Return (x, y) of the center of cell containing provided text 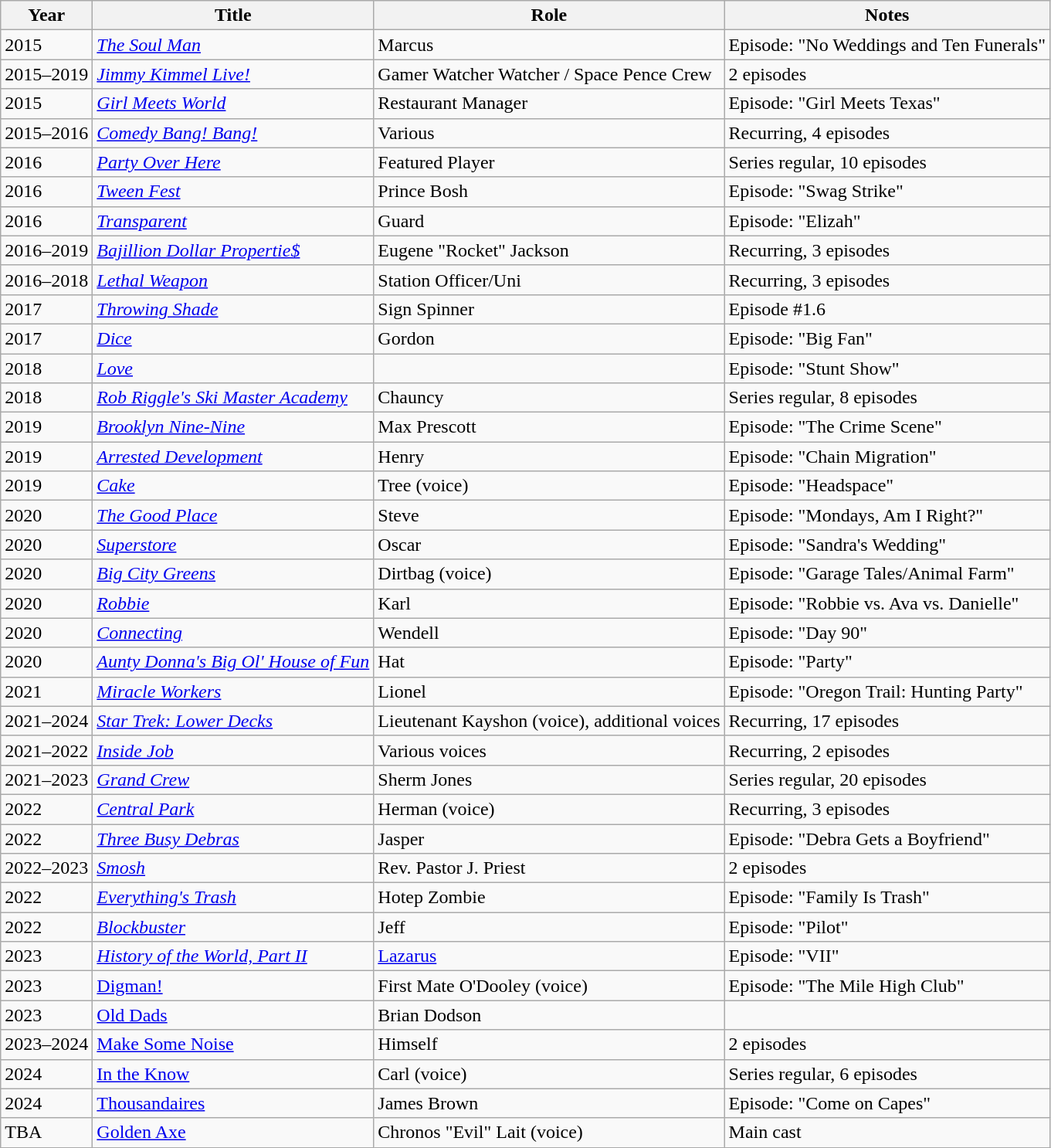
Thousandaires (233, 1103)
Make Some Noise (233, 1044)
Episode: "The Mile High Club" (887, 986)
Brooklyn Nine-Nine (233, 427)
Series regular, 20 episodes (887, 779)
Sherm Jones (549, 779)
Lazarus (549, 956)
2021–2023 (46, 779)
2022–2023 (46, 868)
Guard (549, 221)
Rev. Pastor J. Priest (549, 868)
History of the World, Part II (233, 956)
Episode: "Stunt Show" (887, 369)
Girl Meets World (233, 104)
Tween Fest (233, 192)
Dice (233, 338)
Big City Greens (233, 574)
Episode: "Sandra's Wedding" (887, 545)
Brian Dodson (549, 1015)
Recurring, 4 episodes (887, 133)
Tree (voice) (549, 486)
2023–2024 (46, 1044)
Party Over Here (233, 162)
2016–2019 (46, 250)
Herman (voice) (549, 809)
2021–2022 (46, 750)
TBA (46, 1133)
Miracle Workers (233, 691)
Digman! (233, 986)
Year (46, 15)
Role (549, 15)
Inside Job (233, 750)
Episode: "Garage Tales/Animal Farm" (887, 574)
Cake (233, 486)
Station Officer/Uni (549, 280)
Steve (549, 515)
Episode: "Headspace" (887, 486)
Main cast (887, 1133)
Marcus (549, 45)
Lionel (549, 691)
Title (233, 15)
The Good Place (233, 515)
Episode: "Big Fan" (887, 338)
Carl (voice) (549, 1074)
Bajillion Dollar Propertie$ (233, 250)
Lethal Weapon (233, 280)
Episode #1.6 (887, 309)
Throwing Shade (233, 309)
Episode: "Come on Capes" (887, 1103)
Connecting (233, 633)
Episode: "Mondays, Am I Right?" (887, 515)
Restaurant Manager (549, 104)
Episode: "Chain Migration" (887, 457)
Jasper (549, 838)
Episode: "No Weddings and Ten Funerals" (887, 45)
Recurring, 17 episodes (887, 721)
Series regular, 6 episodes (887, 1074)
Blockbuster (233, 927)
Notes (887, 15)
In the Know (233, 1074)
Max Prescott (549, 427)
The Soul Man (233, 45)
Golden Axe (233, 1133)
2021–2024 (46, 721)
2015–2019 (46, 74)
Arrested Development (233, 457)
Central Park (233, 809)
Everything's Trash (233, 898)
Old Dads (233, 1015)
Aunty Donna's Big Ol' House of Fun (233, 662)
Various (549, 133)
Gamer Watcher Watcher / Space Pence Crew (549, 74)
Recurring, 2 episodes (887, 750)
Episode: "The Crime Scene" (887, 427)
Various voices (549, 750)
Gordon (549, 338)
Superstore (233, 545)
2016–2018 (46, 280)
2015–2016 (46, 133)
Episode: "Family Is Trash" (887, 898)
First Mate O'Dooley (voice) (549, 986)
Himself (549, 1044)
Jeff (549, 927)
Star Trek: Lower Decks (233, 721)
Lieutenant Kayshon (voice), additional voices (549, 721)
Wendell (549, 633)
Chronos "Evil" Lait (voice) (549, 1133)
James Brown (549, 1103)
Episode: "Party" (887, 662)
Henry (549, 457)
Rob Riggle's Ski Master Academy (233, 398)
Sign Spinner (549, 309)
Grand Crew (233, 779)
Series regular, 8 episodes (887, 398)
Smosh (233, 868)
Transparent (233, 221)
Episode: "Oregon Trail: Hunting Party" (887, 691)
Episode: "Elizah" (887, 221)
Chauncy (549, 398)
Comedy Bang! Bang! (233, 133)
Episode: "VII" (887, 956)
2021 (46, 691)
Dirtbag (voice) (549, 574)
Featured Player (549, 162)
Series regular, 10 episodes (887, 162)
Robbie (233, 603)
Oscar (549, 545)
Karl (549, 603)
Hotep Zombie (549, 898)
Episode: "Swag Strike" (887, 192)
Hat (549, 662)
Episode: "Girl Meets Texas" (887, 104)
Love (233, 369)
Jimmy Kimmel Live! (233, 74)
Eugene "Rocket" Jackson (549, 250)
Prince Bosh (549, 192)
Episode: "Debra Gets a Boyfriend" (887, 838)
Three Busy Debras (233, 838)
Episode: "Day 90" (887, 633)
Episode: "Pilot" (887, 927)
Episode: "Robbie vs. Ava vs. Danielle" (887, 603)
